Extract the (x, y) coordinate from the center of the cell holding the provided text.  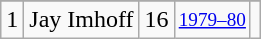
1 (12, 20)
16 (156, 20)
Jay Imhoff (82, 20)
1979–80 (212, 20)
